Locate the cell with the specified text and output its (X, Y) center coordinate. 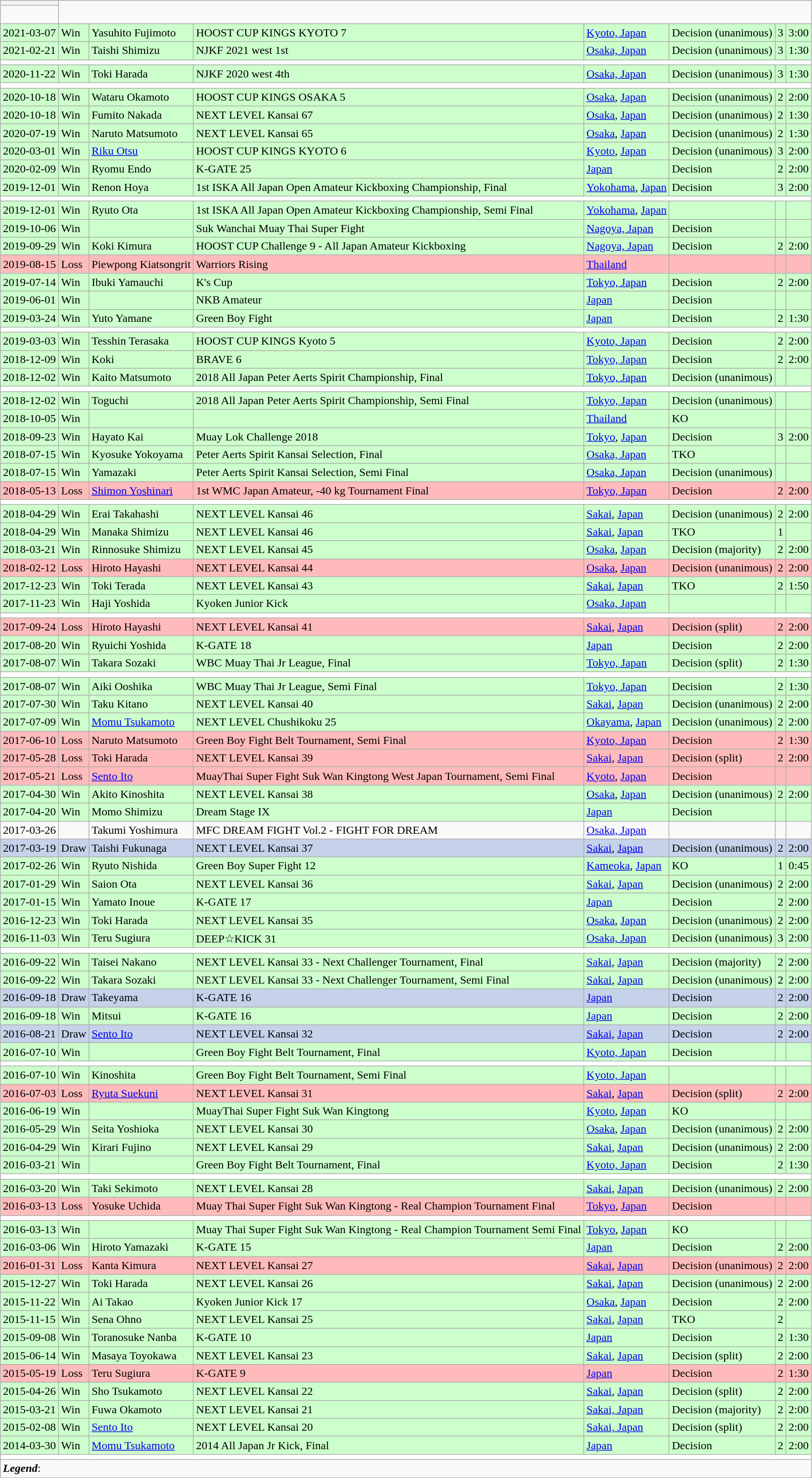
2017-03-19 (29, 848)
Taisei Nakano (141, 962)
2015-03-21 (29, 1409)
2018-05-13 (29, 491)
HOOST CUP KINGS KYOTO 6 (389, 151)
0:45 (799, 866)
Yasuhito Fujimoto (141, 33)
Warriors Rising (389, 264)
Takumi Yoshimura (141, 830)
NEXT LEVEL Kansai 40 (389, 704)
Yamazaki (141, 473)
Peter Aerts Spirit Kansai Selection, Final (389, 455)
1st WMC Japan Amateur, -40 kg Tournament Final (389, 491)
2017-01-15 (29, 902)
NEXT LEVEL Kansai 33 - Next Challenger Tournament, Semi Final (389, 980)
Tesshin Terasaka (141, 341)
NEXT LEVEL Kansai 33 - Next Challenger Tournament, Final (389, 962)
2017-07-09 (29, 722)
Kirari Fujino (141, 1147)
Kinoshita (141, 1075)
2017-05-21 (29, 776)
Taku Kitano (141, 704)
Legend: (406, 1469)
2015-12-27 (29, 1283)
2017-04-30 (29, 794)
NEXT LEVEL Chushikoku 25 (389, 722)
2015-09-08 (29, 1337)
Seita Yoshioka (141, 1129)
NEXT LEVEL Kansai 30 (389, 1129)
Piewpong Kiatsongrit (141, 264)
Haji Yoshida (141, 604)
Masaya Toyokawa (141, 1355)
NEXT LEVEL Kansai 21 (389, 1409)
DEEP☆KICK 31 (389, 938)
NEXT LEVEL Kansai 29 (389, 1147)
Kyosuke Yokoyama (141, 455)
2016-03-20 (29, 1188)
2018-02-12 (29, 568)
Muay Thai Super Fight Suk Wan Kingtong - Real Champion Tournament Final (389, 1206)
NEXT LEVEL Kansai 28 (389, 1188)
2019-03-24 (29, 318)
Erai Takahashi (141, 514)
NEXT LEVEL Kansai 22 (389, 1392)
Green Boy Fight (389, 318)
Takeyama (141, 998)
Kyoken Junior Kick (389, 604)
NEXT LEVEL Kansai 43 (389, 586)
BRAVE 6 (389, 359)
2021-02-21 (29, 51)
2019-03-03 (29, 341)
Peter Aerts Spirit Kansai Selection, Semi Final (389, 473)
Muay Thai Super Fight Suk Wan Kingtong - Real Champion Tournament Semi Final (389, 1229)
2014 All Japan Jr Kick, Final (389, 1445)
K-GATE 18 (389, 645)
Saion Ota (141, 884)
2019-10-06 (29, 228)
2016-07-03 (29, 1093)
2016-08-21 (29, 1034)
Hiroto Yamazaki (141, 1247)
WBC Muay Thai Jr League, Final (389, 663)
NEXT LEVEL Kansai 36 (389, 884)
2017-09-24 (29, 627)
2016-12-23 (29, 920)
2017-03-26 (29, 830)
Green Boy Super Fight 12 (389, 866)
1:50 (799, 586)
K's Cup (389, 282)
2017-05-28 (29, 758)
Kanta Kimura (141, 1265)
2015-04-26 (29, 1392)
NEXT LEVEL Kansai 27 (389, 1265)
2019-06-01 (29, 300)
1st ISKA All Japan Open Amateur Kickboxing Championship, Semi Final (389, 210)
NEXT LEVEL Kansai 26 (389, 1283)
2016-05-29 (29, 1129)
Manaka Shimizu (141, 532)
2018-03-21 (29, 550)
2021-03-07 (29, 33)
2015-11-22 (29, 1301)
3:00 (799, 33)
NEXT LEVEL Kansai 41 (389, 627)
Momo Shimizu (141, 812)
Akito Kinoshita (141, 794)
Dream Stage IX (389, 812)
Rinnosuke Shimizu (141, 550)
Kaito Matsumoto (141, 377)
Taishi Fukunaga (141, 848)
Fumito Nakada (141, 115)
Ryuta Suekuni (141, 1093)
NEXT LEVEL Kansai 23 (389, 1355)
Ai Takao (141, 1301)
2017-08-20 (29, 645)
2017-12-23 (29, 586)
Kyoken Junior Kick 17 (389, 1301)
Aiki Ooshika (141, 686)
Toranosuke Nanba (141, 1337)
NEXT LEVEL Kansai 25 (389, 1319)
NEXT LEVEL Kansai 37 (389, 848)
NEXT LEVEL Kansai 44 (389, 568)
2018 All Japan Peter Aerts Spirit Championship, Semi Final (389, 400)
Sho Tsukamoto (141, 1392)
NEXT LEVEL Kansai 38 (389, 794)
2015-05-19 (29, 1374)
2018-10-05 (29, 418)
2020-11-22 (29, 74)
Koki Kimura (141, 246)
2016-06-19 (29, 1111)
2020-07-19 (29, 133)
NEXT LEVEL Kansai 35 (389, 920)
NEXT LEVEL Kansai 65 (389, 133)
2017-06-10 (29, 740)
Wataru Okamoto (141, 97)
2018 All Japan Peter Aerts Spirit Championship, Final (389, 377)
HOOST CUP KINGS KYOTO 7 (389, 33)
NEXT LEVEL Kansai 20 (389, 1427)
2016-03-21 (29, 1165)
Hayato Kai (141, 436)
Koki (141, 359)
Riku Otsu (141, 151)
Yamato Inoue (141, 902)
2017-07-30 (29, 704)
K-GATE 25 (389, 169)
2020-03-01 (29, 151)
2018-09-23 (29, 436)
2015-06-14 (29, 1355)
Ryuto Nishida (141, 866)
Ryuto Ota (141, 210)
Ibuki Yamauchi (141, 282)
HOOST CUP KINGS OSAKA 5 (389, 97)
2019-08-15 (29, 264)
2017-11-23 (29, 604)
NEXT LEVEL Kansai 31 (389, 1093)
K-GATE 9 (389, 1374)
Yosuke Uchida (141, 1206)
NEXT LEVEL Kansai 45 (389, 550)
Shimon Yoshinari (141, 491)
Taishi Shimizu (141, 51)
Kameoka, Japan (627, 866)
Renon Hoya (141, 187)
Ryomu Endo (141, 169)
2016-04-29 (29, 1147)
Toki Terada (141, 586)
MFC DREAM FIGHT Vol.2 - FIGHT FOR DREAM (389, 830)
Toguchi (141, 400)
2015-11-15 (29, 1319)
NEXT LEVEL Kansai 39 (389, 758)
2017-04-20 (29, 812)
1st ISKA All Japan Open Amateur Kickboxing Championship, Final (389, 187)
2016-01-31 (29, 1265)
NEXT LEVEL Kansai 67 (389, 115)
K-GATE 15 (389, 1247)
Okayama, Japan (627, 722)
2017-02-26 (29, 866)
2019-07-14 (29, 282)
2018-12-09 (29, 359)
Mitsui (141, 1016)
Taki Sekimoto (141, 1188)
MuayThai Super Fight Suk Wan Kingtong West Japan Tournament, Semi Final (389, 776)
Muay Lok Challenge 2018 (389, 436)
MuayThai Super Fight Suk Wan Kingtong (389, 1111)
NEXT LEVEL Kansai 32 (389, 1034)
HOOST CUP Challenge 9 - All Japan Amateur Kickboxing (389, 246)
NJKF 2021 west 1st (389, 51)
2016-11-03 (29, 938)
K-GATE 10 (389, 1337)
HOOST CUP KINGS Kyoto 5 (389, 341)
Yuto Yamane (141, 318)
Ryuichi Yoshida (141, 645)
2017-01-29 (29, 884)
2014-03-30 (29, 1445)
2016-03-06 (29, 1247)
2019-09-29 (29, 246)
WBC Muay Thai Jr League, Semi Final (389, 686)
2015-02-08 (29, 1427)
2020-02-09 (29, 169)
Sena Ohno (141, 1319)
NKB Amateur (389, 300)
Suk Wanchai Muay Thai Super Fight (389, 228)
NJKF 2020 west 4th (389, 74)
K-GATE 17 (389, 902)
Fuwa Okamoto (141, 1409)
